Determine the [X, Y] coordinate at the center of the cell enclosing the given text.  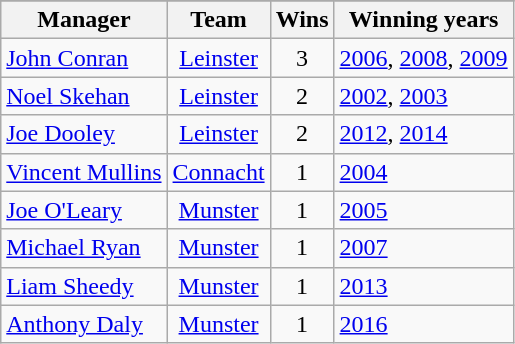
Joe O'Leary [84, 210]
Team [218, 20]
Connacht [218, 172]
2016 [424, 324]
2007 [424, 248]
2004 [424, 172]
2013 [424, 286]
Anthony Daly [84, 324]
Joe Dooley [84, 134]
2002, 2003 [424, 96]
2006, 2008, 2009 [424, 58]
Noel Skehan [84, 96]
Liam Sheedy [84, 286]
Wins [302, 20]
2005 [424, 210]
Manager [84, 20]
John Conran [84, 58]
2012, 2014 [424, 134]
Vincent Mullins [84, 172]
3 [302, 58]
Michael Ryan [84, 248]
Winning years [424, 20]
